Return [X, Y] of the center of cell containing provided text 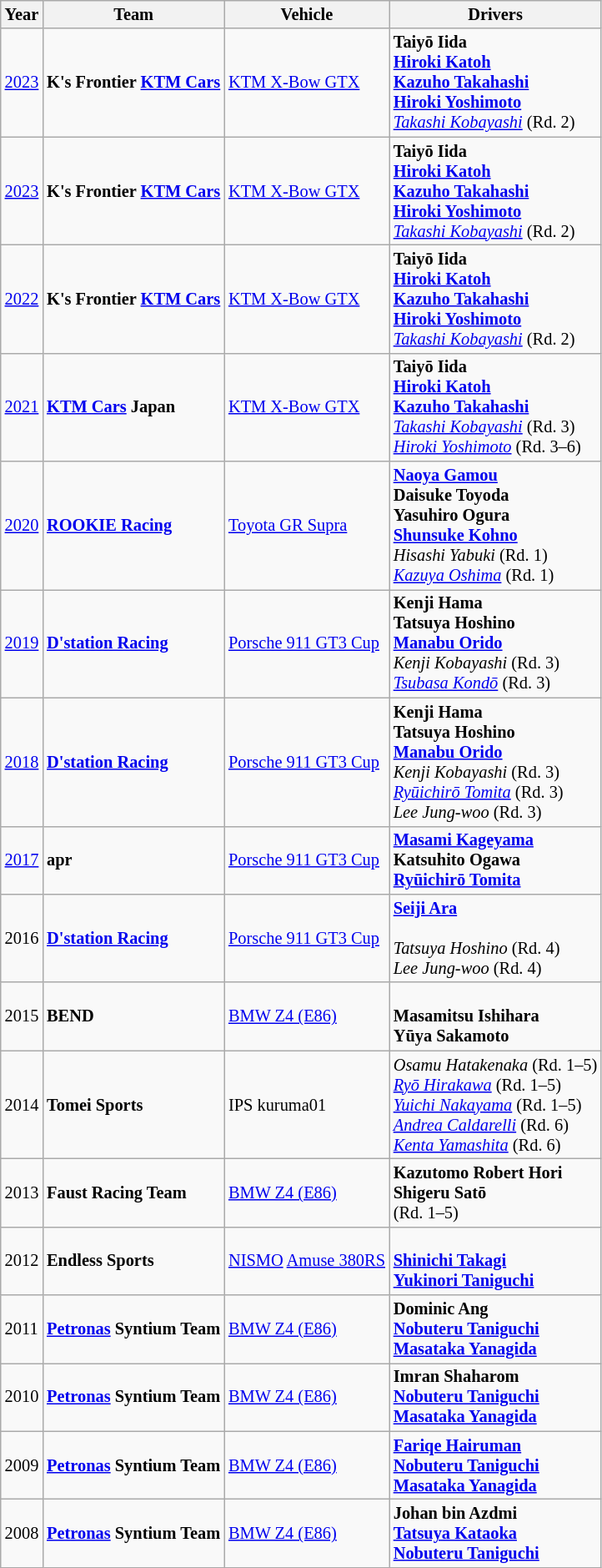
Dominic Ang Nobuteru Taniguchi Masataka Yanagida [495, 1329]
Team [133, 14]
2018 [22, 762]
Toyota GR Supra [307, 526]
KTM Cars Japan [133, 407]
Johan bin Azdmi Tatsuya Kataoka Nobuteru Taniguchi [495, 1533]
2011 [22, 1329]
2010 [22, 1397]
Osamu Hatakenaka (Rd. 1–5) Ryō Hirakawa (Rd. 1–5) Yuichi Nakayama (Rd. 1–5) Andrea Caldarelli (Rd. 6) Kenta Yamashita (Rd. 6) [495, 1105]
Drivers [495, 14]
Year [22, 14]
apr [133, 860]
2017 [22, 860]
Vehicle [307, 14]
2022 [22, 299]
Taiyō Iida Hiroki Katoh Kazuho Takahashi Takashi Kobayashi (Rd. 3) Hiroki Yoshimoto (Rd. 3–6) [495, 407]
Tomei Sports [133, 1105]
Seiji Ara Tatsuya Hoshino (Rd. 4) Lee Jung-woo (Rd. 4) [495, 938]
Fariqe Hairuman Nobuteru Taniguchi Masataka Yanagida [495, 1465]
Endless Sports [133, 1261]
2009 [22, 1465]
2016 [22, 938]
2014 [22, 1105]
Kenji Hama Tatsuya Hoshino Manabu Orido Kenji Kobayashi (Rd. 3) Tsubasa Kondō (Rd. 3) [495, 643]
2019 [22, 643]
2013 [22, 1192]
Masamitsu Ishihara Yūya Sakamoto [495, 1016]
Masami Kageyama Katsuhito Ogawa Ryūichirō Tomita [495, 860]
Kenji Hama Tatsuya Hoshino Manabu Orido Kenji Kobayashi (Rd. 3) Ryūichirō Tomita (Rd. 3) Lee Jung-woo (Rd. 3) [495, 762]
Imran Shaharom Nobuteru Taniguchi Masataka Yanagida [495, 1397]
2012 [22, 1261]
IPS kuruma01 [307, 1105]
Faust Racing Team [133, 1192]
2021 [22, 407]
Naoya Gamou Daisuke Toyoda Yasuhiro Ogura Shunsuke Kohno Hisashi Yabuki (Rd. 1) Kazuya Oshima (Rd. 1) [495, 526]
NISMO Amuse 380RS [307, 1261]
BEND [133, 1016]
2015 [22, 1016]
2008 [22, 1533]
2020 [22, 526]
Kazutomo Robert Hori Shigeru Satō (Rd. 1–5) [495, 1192]
ROOKIE Racing [133, 526]
Shinichi Takagi Yukinori Taniguchi [495, 1261]
